Scan for the cell matching the given text and deliver its [x, y] coordinate at center. 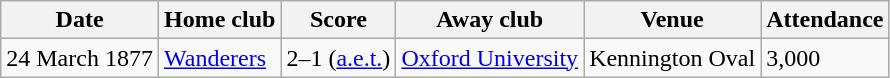
Venue [672, 20]
3,000 [825, 58]
Away club [490, 20]
Kennington Oval [672, 58]
24 March 1877 [80, 58]
Wanderers [219, 58]
Attendance [825, 20]
Oxford University [490, 58]
2–1 (a.e.t.) [338, 58]
Date [80, 20]
Home club [219, 20]
Score [338, 20]
